Output the (x, y) coordinate of the center of the cell containing the given text.  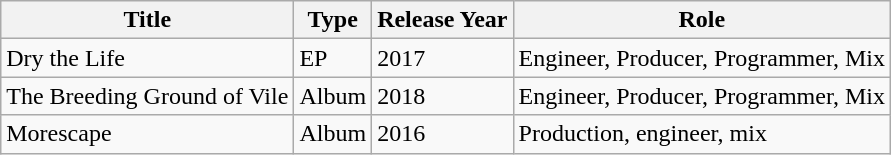
Production, engineer, mix (702, 134)
Title (148, 20)
2017 (442, 58)
Release Year (442, 20)
The Breeding Ground of Vile (148, 96)
Role (702, 20)
EP (333, 58)
Dry the Life (148, 58)
Type (333, 20)
2018 (442, 96)
Morescape (148, 134)
2016 (442, 134)
